From the cell containing the given text, extract its center point as [x, y] coordinate. 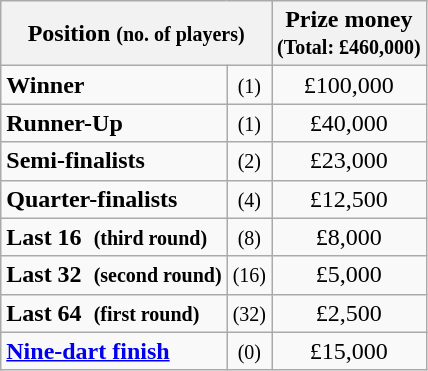
Position (no. of players) [136, 34]
Last 64 (first round) [114, 313]
Winner [114, 85]
(2) [249, 161]
Last 16 (third round) [114, 237]
£8,000 [350, 237]
£15,000 [350, 351]
Runner-Up [114, 123]
(16) [249, 275]
£12,500 [350, 199]
(0) [249, 351]
(8) [249, 237]
£40,000 [350, 123]
(32) [249, 313]
£23,000 [350, 161]
£2,500 [350, 313]
£100,000 [350, 85]
Quarter-finalists [114, 199]
(4) [249, 199]
Semi-finalists [114, 161]
Prize money(Total: £460,000) [350, 34]
Last 32 (second round) [114, 275]
Nine-dart finish [114, 351]
£5,000 [350, 275]
